For the text-containing cell, return its midpoint in (X, Y) coordinate format. 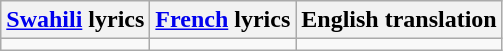
English translation (399, 20)
Swahili lyrics (76, 20)
French lyrics (223, 20)
